Provide the [X, Y] coordinate of the cell's center where the given text is located.  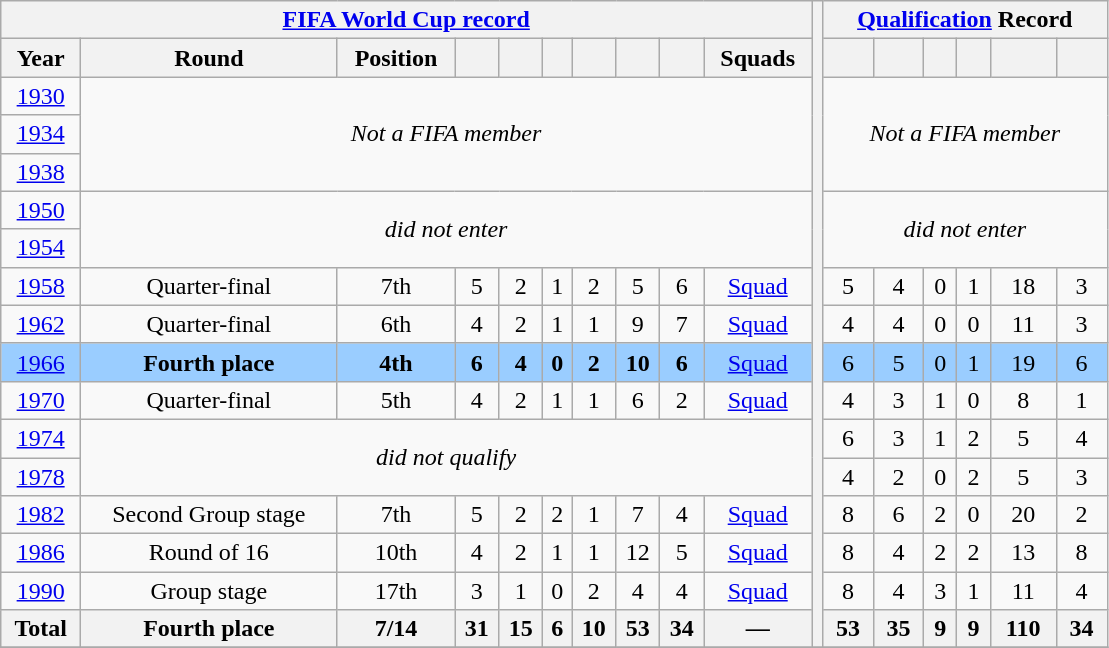
Qualification Record [965, 20]
31 [477, 629]
15 [521, 629]
1958 [41, 286]
did not qualify [446, 457]
10th [396, 553]
Group stage [210, 591]
1990 [41, 591]
1938 [41, 172]
7/14 [396, 629]
Round [210, 58]
1978 [41, 477]
1970 [41, 400]
6th [396, 324]
1982 [41, 515]
19 [1023, 362]
110 [1023, 629]
1974 [41, 438]
20 [1023, 515]
17th [396, 591]
— [758, 629]
35 [898, 629]
FIFA World Cup record [406, 20]
13 [1023, 553]
18 [1023, 286]
Year [41, 58]
Round of 16 [210, 553]
Total [41, 629]
1950 [41, 210]
1966 [41, 362]
5th [396, 400]
1934 [41, 134]
Squads [758, 58]
Position [396, 58]
Second Group stage [210, 515]
1986 [41, 553]
1954 [41, 248]
1930 [41, 96]
4th [396, 362]
1962 [41, 324]
12 [638, 553]
